Pinpoint the cell where the given text exists, returning its (X, Y) midpoint coordinate. 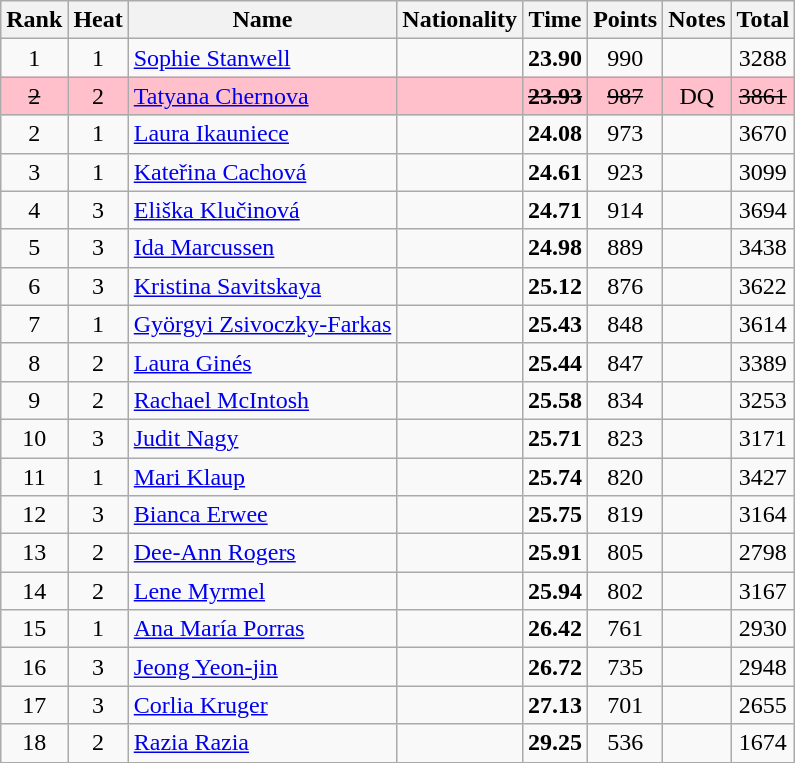
Nationality (460, 20)
735 (626, 667)
2930 (763, 629)
3164 (763, 515)
5 (34, 248)
Razia Razia (262, 743)
802 (626, 591)
9 (34, 400)
26.42 (556, 629)
876 (626, 286)
3614 (763, 324)
820 (626, 477)
3670 (763, 134)
Kristina Savitskaya (262, 286)
834 (626, 400)
4 (34, 210)
Bianca Erwee (262, 515)
27.13 (556, 705)
12 (34, 515)
987 (626, 96)
Heat (98, 20)
Time (556, 20)
14 (34, 591)
923 (626, 172)
2948 (763, 667)
10 (34, 438)
Ana María Porras (262, 629)
25.12 (556, 286)
889 (626, 248)
990 (626, 58)
25.94 (556, 591)
24.98 (556, 248)
23.93 (556, 96)
18 (34, 743)
Laura Ginés (262, 362)
3288 (763, 58)
3427 (763, 477)
3099 (763, 172)
Jeong Yeon-jin (262, 667)
819 (626, 515)
Name (262, 20)
24.61 (556, 172)
805 (626, 553)
3861 (763, 96)
25.75 (556, 515)
Sophie Stanwell (262, 58)
6 (34, 286)
3171 (763, 438)
23.90 (556, 58)
17 (34, 705)
Notes (697, 20)
Kateřina Cachová (262, 172)
848 (626, 324)
Laura Ikauniece (262, 134)
Dee-Ann Rogers (262, 553)
15 (34, 629)
3167 (763, 591)
Judit Nagy (262, 438)
7 (34, 324)
Points (626, 20)
8 (34, 362)
Eliška Klučinová (262, 210)
701 (626, 705)
16 (34, 667)
26.72 (556, 667)
Rank (34, 20)
24.71 (556, 210)
Mari Klaup (262, 477)
25.91 (556, 553)
2798 (763, 553)
11 (34, 477)
Ida Marcussen (262, 248)
Györgyi Zsivoczky-Farkas (262, 324)
29.25 (556, 743)
914 (626, 210)
3694 (763, 210)
25.44 (556, 362)
761 (626, 629)
3389 (763, 362)
Lene Myrmel (262, 591)
13 (34, 553)
25.71 (556, 438)
25.43 (556, 324)
25.74 (556, 477)
3438 (763, 248)
25.58 (556, 400)
823 (626, 438)
847 (626, 362)
3622 (763, 286)
Rachael McIntosh (262, 400)
973 (626, 134)
1674 (763, 743)
536 (626, 743)
DQ (697, 96)
Tatyana Chernova (262, 96)
Corlia Kruger (262, 705)
2655 (763, 705)
Total (763, 20)
24.08 (556, 134)
3253 (763, 400)
